Identify which cell holds the provided text, then report its (x, y) central coordinate. 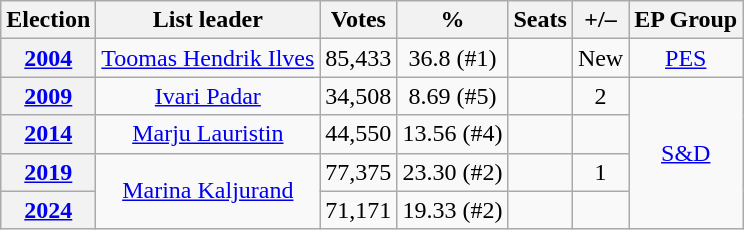
Toomas Hendrik Ilves (208, 58)
71,171 (358, 210)
Marju Lauristin (208, 134)
2009 (48, 96)
Election (48, 20)
Ivari Padar (208, 96)
85,433 (358, 58)
2014 (48, 134)
S&D (686, 153)
List leader (208, 20)
34,508 (358, 96)
Marina Kaljurand (208, 191)
2004 (48, 58)
% (452, 20)
New (600, 58)
2 (600, 96)
77,375 (358, 172)
Seats (540, 20)
2024 (48, 210)
EP Group (686, 20)
2019 (48, 172)
+/– (600, 20)
19.33 (#2) (452, 210)
36.8 (#1) (452, 58)
23.30 (#2) (452, 172)
8.69 (#5) (452, 96)
13.56 (#4) (452, 134)
Votes (358, 20)
44,550 (358, 134)
PES (686, 58)
1 (600, 172)
